Extract the [x, y] coordinate from the center of the cell holding the provided text.  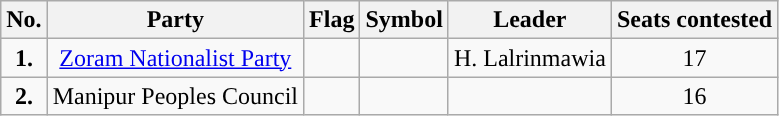
Seats contested [694, 20]
Symbol [404, 20]
H. Lalrinmawia [530, 58]
16 [694, 96]
17 [694, 58]
Party [175, 20]
Flag [332, 20]
1. [24, 58]
Leader [530, 20]
Zoram Nationalist Party [175, 58]
2. [24, 96]
No. [24, 20]
Manipur Peoples Council [175, 96]
